Output the (x, y) coordinate of the center of the cell containing the given text.  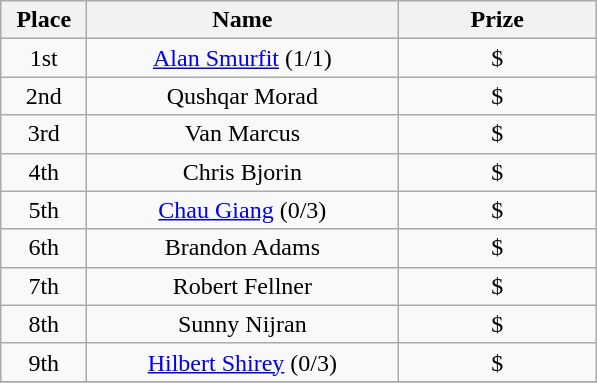
Sunny Nijran (242, 324)
Robert Fellner (242, 286)
Chris Bjorin (242, 172)
Alan Smurfit (1/1) (242, 58)
9th (44, 362)
4th (44, 172)
Brandon Adams (242, 248)
Name (242, 20)
5th (44, 210)
Qushqar Morad (242, 96)
1st (44, 58)
6th (44, 248)
Place (44, 20)
2nd (44, 96)
8th (44, 324)
Van Marcus (242, 134)
Prize (498, 20)
Chau Giang (0/3) (242, 210)
Hilbert Shirey (0/3) (242, 362)
3rd (44, 134)
7th (44, 286)
